Find where the given text appears and provide that cell's center as [X, Y] coordinate. 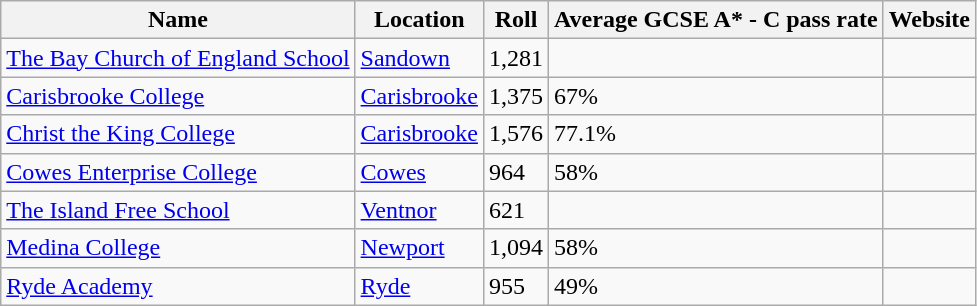
The Bay Church of England School [178, 58]
1,576 [516, 134]
77.1% [716, 134]
49% [716, 286]
Christ the King College [178, 134]
Cowes [419, 172]
Website [929, 20]
Roll [516, 20]
Ventnor [419, 210]
Cowes Enterprise College [178, 172]
Ryde Academy [178, 286]
Sandown [419, 58]
Name [178, 20]
Average GCSE A* - C pass rate [716, 20]
Newport [419, 248]
The Island Free School [178, 210]
Location [419, 20]
Ryde [419, 286]
621 [516, 210]
1,375 [516, 96]
964 [516, 172]
Carisbrooke College [178, 96]
1,094 [516, 248]
1,281 [516, 58]
67% [716, 96]
955 [516, 286]
Medina College [178, 248]
